Return (X, Y) of the center of cell containing provided text 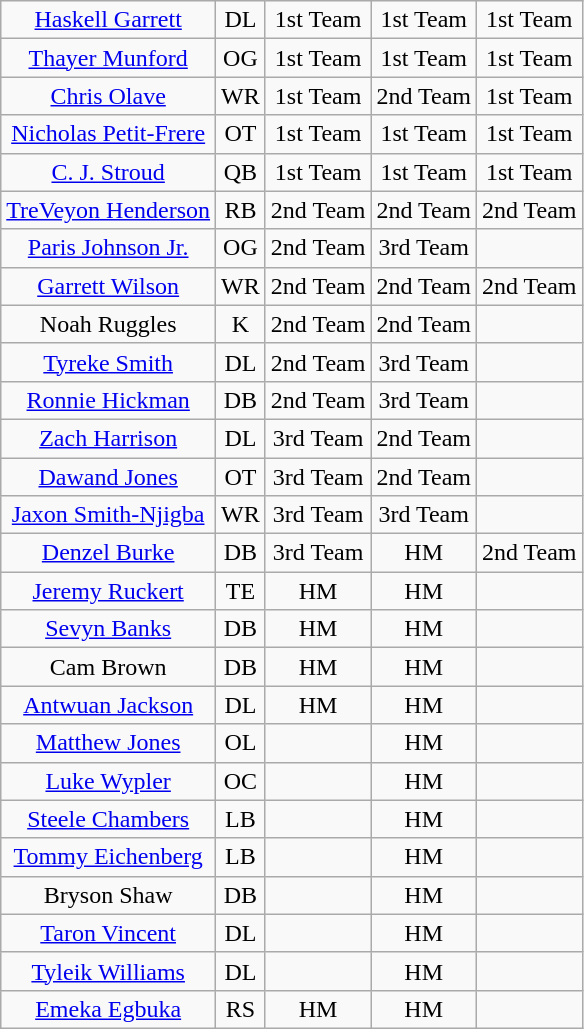
Sevyn Banks (108, 629)
Noah Ruggles (108, 324)
Jaxon Smith-Njigba (108, 515)
Chris Olave (108, 96)
Dawand Jones (108, 477)
RS (241, 1009)
Tommy Eichenberg (108, 857)
Antwuan Jackson (108, 705)
Emeka Egbuka (108, 1009)
Denzel Burke (108, 553)
Paris Johnson Jr. (108, 248)
Garrett Wilson (108, 286)
Ronnie Hickman (108, 400)
Zach Harrison (108, 438)
OL (241, 743)
TE (241, 591)
Taron Vincent (108, 933)
Nicholas Petit-Frere (108, 134)
Luke Wypler (108, 781)
Haskell Garrett (108, 20)
Matthew Jones (108, 743)
C. J. Stroud (108, 172)
Thayer Munford (108, 58)
Tyleik Williams (108, 971)
RB (241, 210)
K (241, 324)
QB (241, 172)
Jeremy Ruckert (108, 591)
Cam Brown (108, 667)
Tyreke Smith (108, 362)
Bryson Shaw (108, 895)
OC (241, 781)
TreVeyon Henderson (108, 210)
Steele Chambers (108, 819)
